Return (X, Y) of the center of cell containing provided text 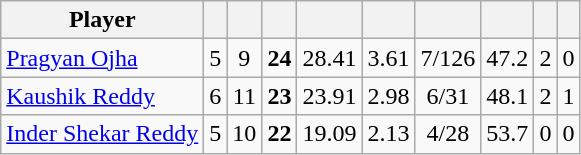
47.2 (508, 58)
24 (280, 58)
48.1 (508, 96)
53.7 (508, 134)
19.09 (330, 134)
22 (280, 134)
Inder Shekar Reddy (102, 134)
11 (244, 96)
23 (280, 96)
2.13 (388, 134)
Pragyan Ojha (102, 58)
9 (244, 58)
7/126 (448, 58)
6 (216, 96)
4/28 (448, 134)
10 (244, 134)
23.91 (330, 96)
28.41 (330, 58)
2.98 (388, 96)
Kaushik Reddy (102, 96)
1 (568, 96)
3.61 (388, 58)
Player (102, 20)
6/31 (448, 96)
